Return the [x, y] coordinate for the center point of the cell that contains the specified text.  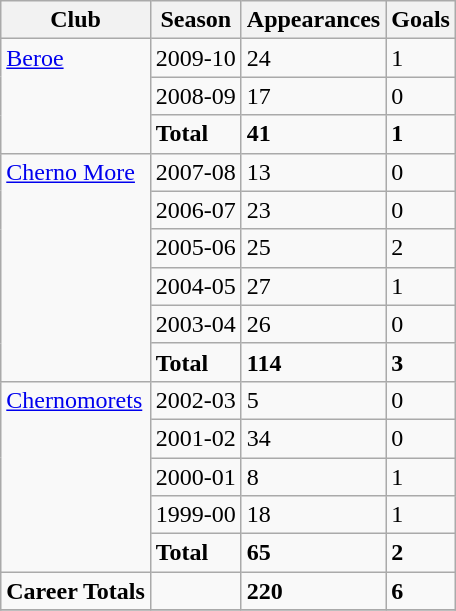
2009-10 [196, 58]
5 [313, 400]
Cherno More [76, 267]
26 [313, 324]
3 [421, 362]
2000-01 [196, 477]
2008-09 [196, 96]
114 [313, 362]
17 [313, 96]
1999-00 [196, 515]
27 [313, 286]
2004-05 [196, 286]
Goals [421, 20]
23 [313, 210]
34 [313, 438]
2001-02 [196, 438]
2006-07 [196, 210]
2003-04 [196, 324]
2005-06 [196, 248]
6 [421, 591]
18 [313, 515]
41 [313, 134]
13 [313, 172]
Beroe [76, 96]
Club [76, 20]
220 [313, 591]
2002-03 [196, 400]
Appearances [313, 20]
65 [313, 553]
Chernomorets [76, 476]
Career Totals [76, 591]
8 [313, 477]
25 [313, 248]
24 [313, 58]
2007-08 [196, 172]
Season [196, 20]
